Extract the (X, Y) coordinate from the center of the cell holding the provided text.  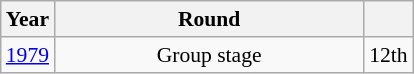
12th (388, 55)
1979 (28, 55)
Round (209, 19)
Year (28, 19)
Group stage (209, 55)
